Output the (x, y) coordinate of the center of the cell containing the given text.  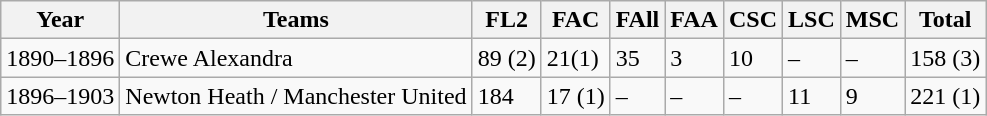
MSC (872, 20)
Crewe Alexandra (296, 58)
LSC (812, 20)
17 (1) (576, 96)
Newton Heath / Manchester United (296, 96)
221 (1) (946, 96)
Year (60, 20)
184 (506, 96)
Total (946, 20)
1890–1896 (60, 58)
11 (812, 96)
35 (638, 58)
9 (872, 96)
21(1) (576, 58)
FAA (694, 20)
Teams (296, 20)
CSC (752, 20)
89 (2) (506, 58)
10 (752, 58)
158 (3) (946, 58)
1896–1903 (60, 96)
FAC (576, 20)
FL2 (506, 20)
3 (694, 58)
FAll (638, 20)
